For the text-containing cell, return its midpoint in [X, Y] coordinate format. 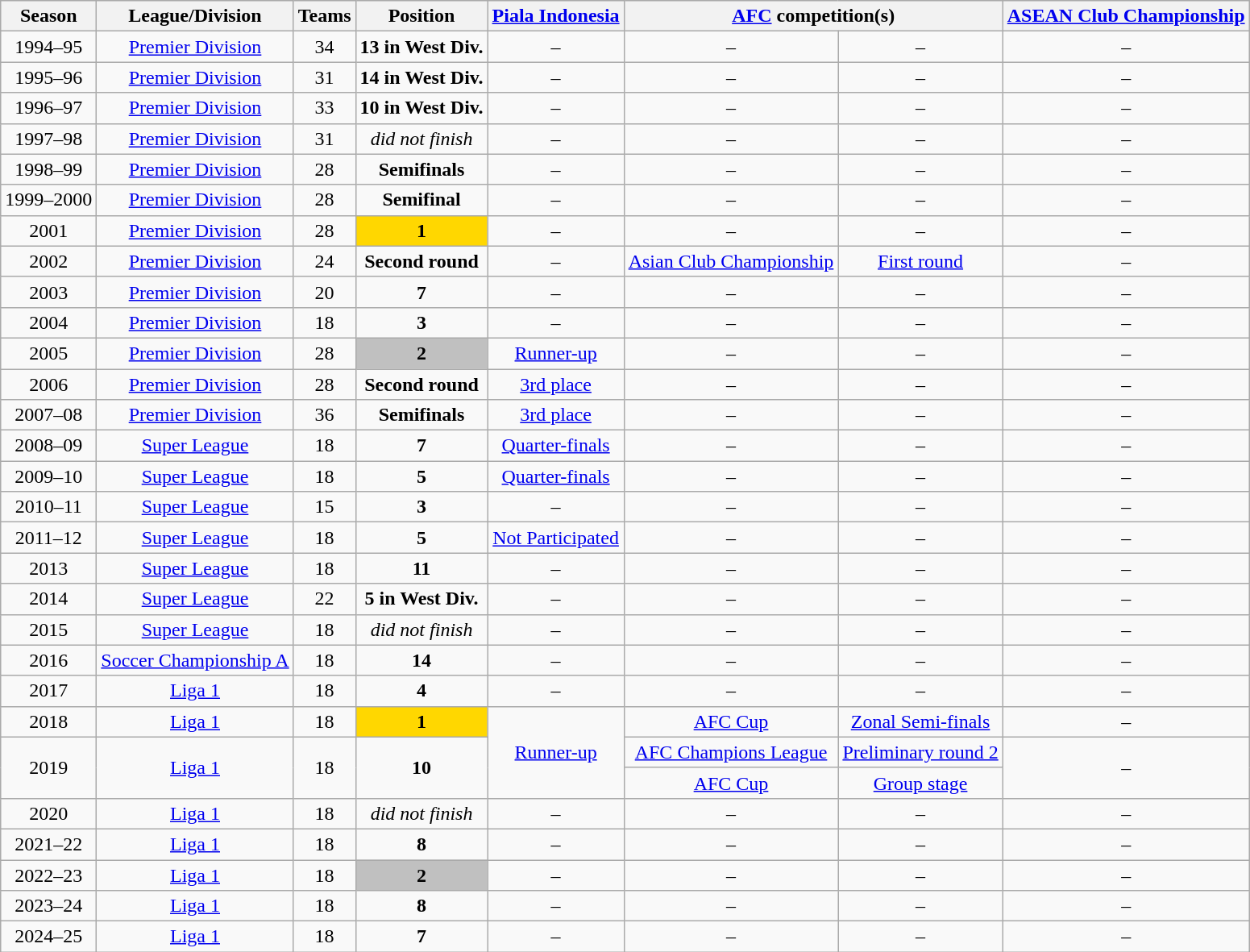
33 [324, 108]
5 in West Div. [422, 599]
2005 [48, 353]
36 [324, 415]
11 [422, 568]
AFC competition(s) [813, 16]
20 [324, 292]
Soccer Championship A [195, 660]
2022–23 [48, 875]
2001 [48, 231]
1997–98 [48, 139]
34 [324, 47]
4 [422, 691]
1996–97 [48, 108]
2006 [48, 385]
2023–24 [48, 906]
15 [324, 507]
1995–96 [48, 77]
24 [324, 261]
2011–12 [48, 538]
10 [422, 767]
10 in West Div. [422, 108]
First round [920, 261]
14 in West Div. [422, 77]
2013 [48, 568]
AFC Champions League [731, 752]
2021–22 [48, 844]
2020 [48, 813]
Piala Indonesia [556, 16]
Season [48, 16]
2002 [48, 261]
2003 [48, 292]
ASEAN Club Championship [1126, 16]
14 [422, 660]
Asian Club Championship [731, 261]
Semifinal [422, 200]
2008–09 [48, 446]
2019 [48, 767]
2007–08 [48, 415]
Teams [324, 16]
2024–25 [48, 937]
2017 [48, 691]
1999–2000 [48, 200]
22 [324, 599]
Position [422, 16]
2016 [48, 660]
2009–10 [48, 476]
2015 [48, 630]
2004 [48, 322]
13 in West Div. [422, 47]
1994–95 [48, 47]
2010–11 [48, 507]
Not Participated [556, 538]
Preliminary round 2 [920, 752]
Group stage [920, 783]
2018 [48, 721]
1998–99 [48, 169]
Zonal Semi-finals [920, 721]
League/Division [195, 16]
2014 [48, 599]
